Output the (x, y) coordinate of the center of the cell containing the given text.  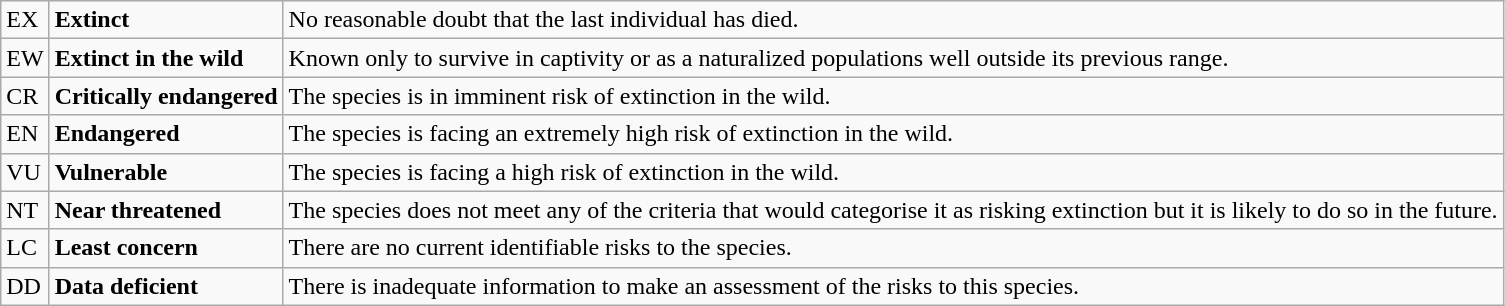
Least concern (166, 248)
LC (25, 248)
Known only to survive in captivity or as a naturalized populations well outside its previous range. (893, 58)
No reasonable doubt that the last individual has died. (893, 20)
Vulnerable (166, 172)
NT (25, 210)
Extinct in the wild (166, 58)
The species is facing a high risk of extinction in the wild. (893, 172)
The species is in imminent risk of extinction in the wild. (893, 96)
EX (25, 20)
EN (25, 134)
Extinct (166, 20)
CR (25, 96)
Near threatened (166, 210)
Endangered (166, 134)
Data deficient (166, 286)
There are no current identifiable risks to the species. (893, 248)
There is inadequate information to make an assessment of the risks to this species. (893, 286)
Critically endangered (166, 96)
DD (25, 286)
EW (25, 58)
VU (25, 172)
The species does not meet any of the criteria that would categorise it as risking extinction but it is likely to do so in the future. (893, 210)
The species is facing an extremely high risk of extinction in the wild. (893, 134)
